Extract the (X, Y) coordinate from the center of the cell holding the provided text.  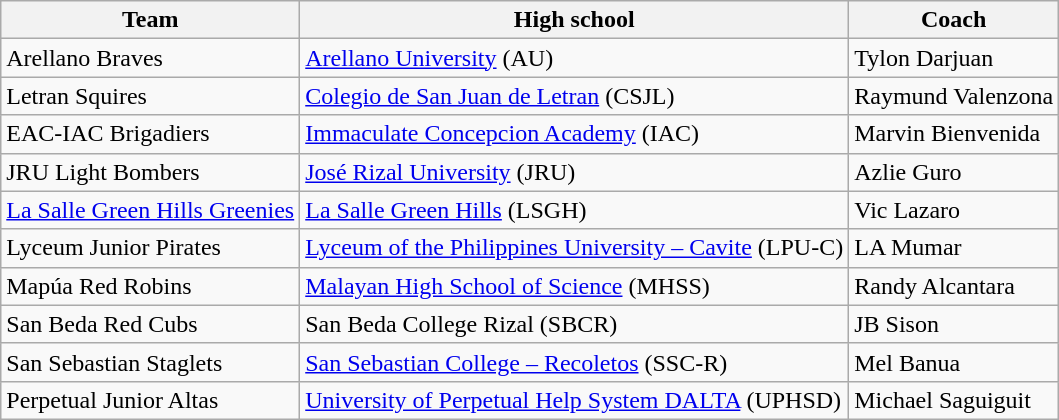
San Beda Red Cubs (150, 324)
High school (574, 20)
Tylon Darjuan (954, 58)
Michael Saguiguit (954, 400)
Arellano University (AU) (574, 58)
Vic Lazaro (954, 210)
Letran Squires (150, 96)
JB Sison (954, 324)
Coach (954, 20)
Colegio de San Juan de Letran (CSJL) (574, 96)
La Salle Green Hills Greenies (150, 210)
San Sebastian Staglets (150, 362)
Immaculate Concepcion Academy (IAC) (574, 134)
JRU Light Bombers (150, 172)
Marvin Bienvenida (954, 134)
Mapúa Red Robins (150, 286)
Malayan High School of Science (MHSS) (574, 286)
La Salle Green Hills (LSGH) (574, 210)
José Rizal University (JRU) (574, 172)
LA Mumar (954, 248)
San Beda College Rizal (SBCR) (574, 324)
San Sebastian College – Recoletos (SSC-R) (574, 362)
Perpetual Junior Altas (150, 400)
Team (150, 20)
University of Perpetual Help System DALTA (UPHSD) (574, 400)
Lyceum of the Philippines University – Cavite (LPU-C) (574, 248)
Arellano Braves (150, 58)
Mel Banua (954, 362)
Raymund Valenzona (954, 96)
Randy Alcantara (954, 286)
Lyceum Junior Pirates (150, 248)
Azlie Guro (954, 172)
EAC-IAC Brigadiers (150, 134)
